Provide the [X, Y] coordinate of the cell's center where the given text is located.  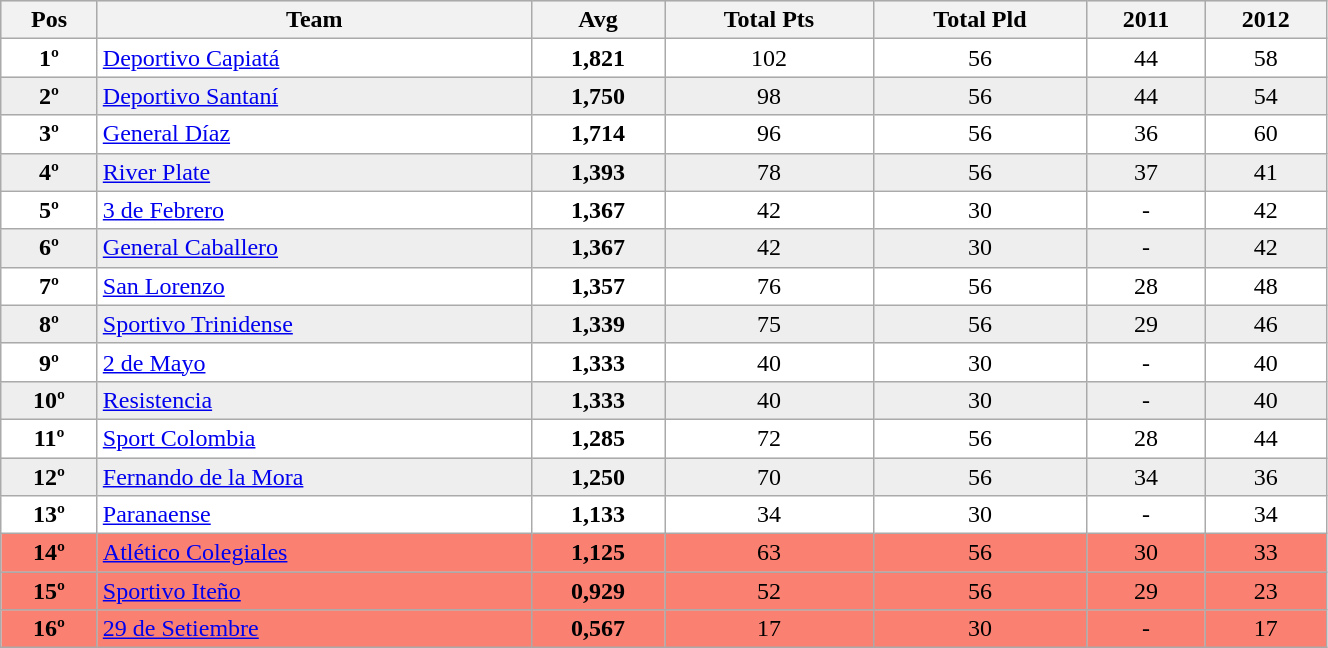
2 de Mayo [314, 362]
1,285 [598, 438]
11º [50, 438]
Total Pts [769, 20]
River Plate [314, 172]
1,125 [598, 553]
Team [314, 20]
58 [1266, 58]
102 [769, 58]
1,133 [598, 515]
Atlético Colegiales [314, 553]
60 [1266, 134]
1,750 [598, 96]
52 [769, 591]
8º [50, 324]
4º [50, 172]
14º [50, 553]
1,357 [598, 286]
16º [50, 629]
23 [1266, 591]
29 de Setiembre [314, 629]
7º [50, 286]
3º [50, 134]
1,393 [598, 172]
0,929 [598, 591]
13º [50, 515]
Sportivo Iteño [314, 591]
Sportivo Trinidense [314, 324]
6º [50, 248]
Total Pld [980, 20]
Deportivo Capiatá [314, 58]
0,567 [598, 629]
1,714 [598, 134]
15º [50, 591]
2012 [1266, 20]
98 [769, 96]
Resistencia [314, 400]
48 [1266, 286]
72 [769, 438]
54 [1266, 96]
Paranaense [314, 515]
3 de Febrero [314, 210]
San Lorenzo [314, 286]
46 [1266, 324]
Avg [598, 20]
2º [50, 96]
96 [769, 134]
75 [769, 324]
9º [50, 362]
10º [50, 400]
Pos [50, 20]
1,339 [598, 324]
Sport Colombia [314, 438]
1,821 [598, 58]
General Caballero [314, 248]
37 [1146, 172]
76 [769, 286]
1,250 [598, 477]
Fernando de la Mora [314, 477]
33 [1266, 553]
2011 [1146, 20]
General Díaz [314, 134]
70 [769, 477]
78 [769, 172]
41 [1266, 172]
12º [50, 477]
1º [50, 58]
Deportivo Santaní [314, 96]
5º [50, 210]
63 [769, 553]
